Scan for the cell matching the given text and deliver its (x, y) coordinate at center. 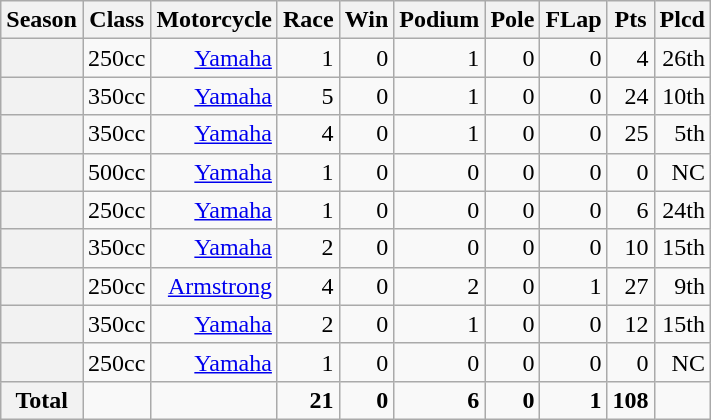
FLap (574, 20)
Podium (440, 20)
21 (308, 400)
Pole (512, 20)
12 (630, 324)
Class (116, 20)
10th (682, 96)
Win (366, 20)
Motorcycle (214, 20)
Plcd (682, 20)
5 (308, 96)
9th (682, 286)
10 (630, 248)
26th (682, 58)
108 (630, 400)
Pts (630, 20)
5th (682, 134)
Season (42, 20)
24 (630, 96)
500cc (116, 172)
27 (630, 286)
24th (682, 210)
25 (630, 134)
Armstrong (214, 286)
Total (42, 400)
Race (308, 20)
